From the cell containing the given text, extract its center point as (X, Y) coordinate. 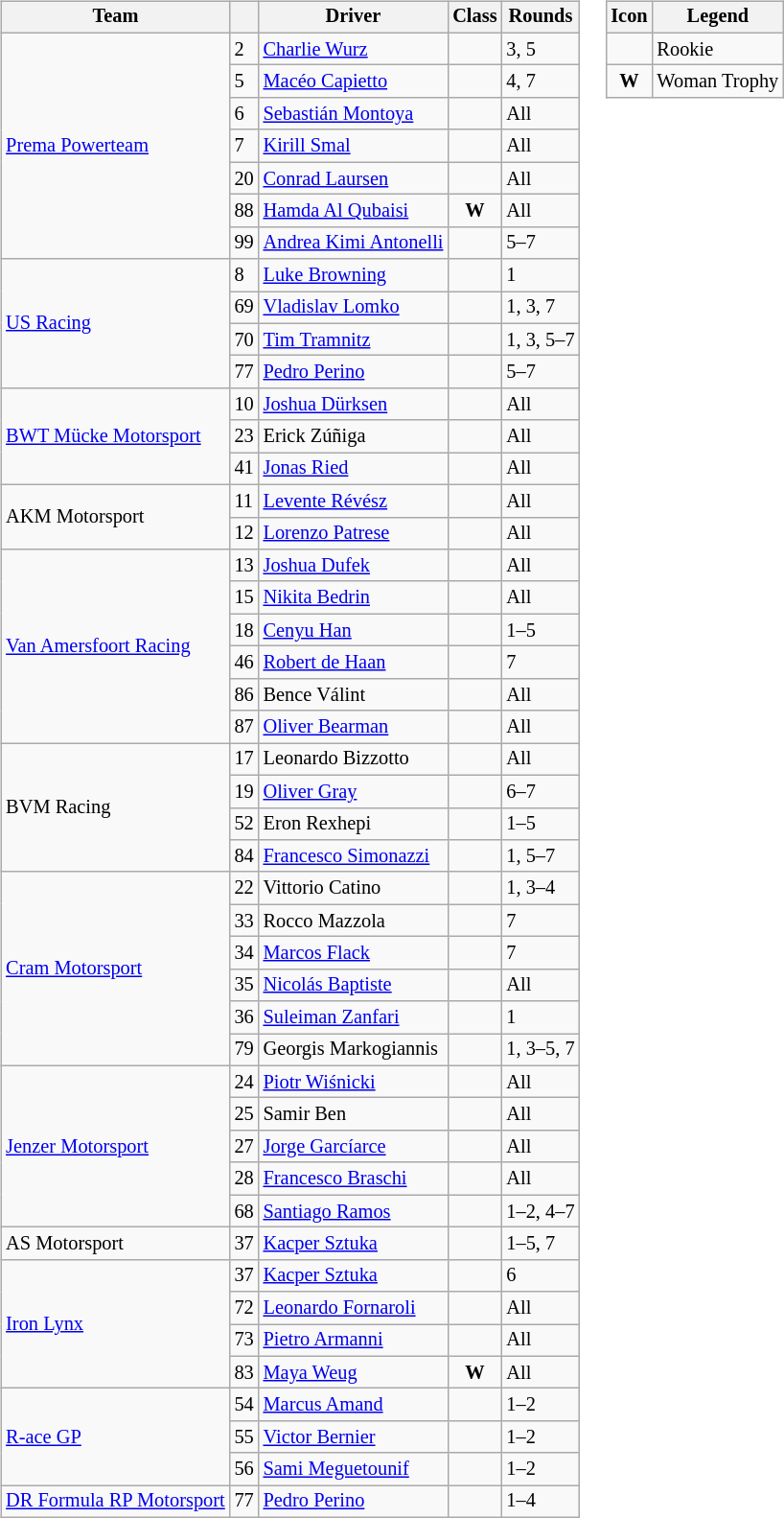
Tim Tramnitz (354, 339)
1, 3–4 (541, 888)
Suleiman Zanfari (354, 1017)
Woman Trophy (719, 82)
22 (244, 888)
28 (244, 1179)
Victor Bernier (354, 1437)
15 (244, 597)
1, 5–7 (541, 856)
Nicolás Baptiste (354, 985)
Oliver Gray (354, 791)
35 (244, 985)
Icon (629, 17)
99 (244, 243)
Vladislav Lomko (354, 308)
1, 3, 7 (541, 308)
Charlie Wurz (354, 49)
1, 3–5, 7 (541, 1050)
Iron Lynx (115, 1323)
Sebastián Montoya (354, 114)
13 (244, 566)
Samir Ben (354, 1114)
Hamda Al Qubaisi (354, 211)
54 (244, 1405)
Sami Meguetounif (354, 1469)
Macéo Capietto (354, 82)
Leonardo Bizzotto (354, 759)
Oliver Bearman (354, 727)
Prema Powerteam (115, 146)
Luke Browning (354, 275)
3, 5 (541, 49)
68 (244, 1211)
Cenyu Han (354, 630)
AKM Motorsport (115, 516)
R-ace GP (115, 1436)
Van Amersfoort Racing (115, 646)
Marcus Amand (354, 1405)
Piotr Wiśnicki (354, 1082)
8 (244, 275)
Rounds (541, 17)
1–4 (541, 1502)
87 (244, 727)
17 (244, 759)
84 (244, 856)
BVM Racing (115, 807)
Kirill Smal (354, 146)
56 (244, 1469)
73 (244, 1341)
24 (244, 1082)
1–5, 7 (541, 1244)
Joshua Dürksen (354, 405)
Legend (719, 17)
Leonardo Fornaroli (354, 1308)
Robert de Haan (354, 663)
55 (244, 1437)
20 (244, 178)
5 (244, 82)
33 (244, 921)
Pietro Armanni (354, 1341)
Driver (354, 17)
79 (244, 1050)
25 (244, 1114)
86 (244, 694)
Santiago Ramos (354, 1211)
6–7 (541, 791)
41 (244, 469)
Erick Zúñiga (354, 436)
27 (244, 1147)
Class (474, 17)
23 (244, 436)
Rookie (719, 49)
Eron Rexhepi (354, 824)
AS Motorsport (115, 1244)
BWT Mücke Motorsport (115, 437)
2 (244, 49)
36 (244, 1017)
Rocco Mazzola (354, 921)
19 (244, 791)
Joshua Dufek (354, 566)
Andrea Kimi Antonelli (354, 243)
Vittorio Catino (354, 888)
Jonas Ried (354, 469)
Nikita Bedrin (354, 597)
46 (244, 663)
Conrad Laursen (354, 178)
83 (244, 1372)
88 (244, 211)
11 (244, 501)
1–2, 4–7 (541, 1211)
52 (244, 824)
4, 7 (541, 82)
34 (244, 953)
Bence Válint (354, 694)
72 (244, 1308)
12 (244, 533)
1, 3, 5–7 (541, 339)
DR Formula RP Motorsport (115, 1502)
Jenzer Motorsport (115, 1146)
Levente Révész (354, 501)
Team (115, 17)
10 (244, 405)
Francesco Braschi (354, 1179)
Francesco Simonazzi (354, 856)
70 (244, 339)
Jorge Garcíarce (354, 1147)
18 (244, 630)
Maya Weug (354, 1372)
Marcos Flack (354, 953)
Cram Motorsport (115, 969)
US Racing (115, 324)
Georgis Markogiannis (354, 1050)
69 (244, 308)
Lorenzo Patrese (354, 533)
